Find where the given text appears and provide that cell's center as (x, y) coordinate. 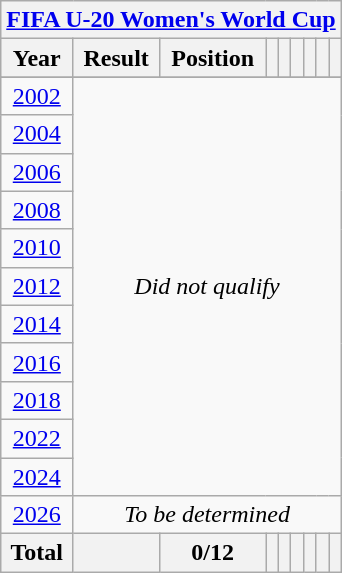
2008 (37, 210)
2006 (37, 172)
Year (37, 58)
2016 (37, 362)
2026 (37, 515)
2002 (37, 96)
2024 (37, 477)
Did not qualify (207, 286)
Result (116, 58)
2014 (37, 324)
2010 (37, 248)
0/12 (212, 553)
2022 (37, 438)
Total (37, 553)
2018 (37, 400)
2012 (37, 286)
To be determined (207, 515)
2004 (37, 134)
FIFA U-20 Women's World Cup (171, 20)
Position (212, 58)
